From the cell containing the given text, extract its center point as (x, y) coordinate. 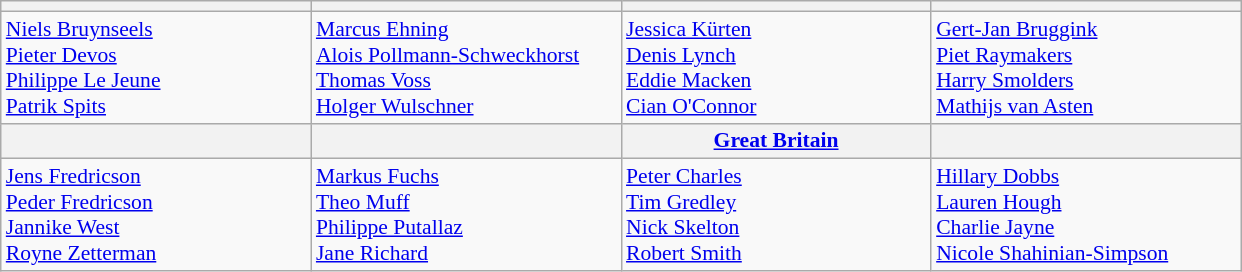
Hillary DobbsLauren HoughCharlie JayneNicole Shahinian-Simpson (1086, 215)
Peter CharlesTim GredleyNick SkeltonRobert Smith (776, 215)
Great Britain (776, 141)
Markus FuchsTheo MuffPhilippe PutallazJane Richard (466, 215)
Gert-Jan BrugginkPiet RaymakersHarry SmoldersMathijs van Asten (1086, 67)
Jessica KürtenDenis LynchEddie MackenCian O'Connor (776, 67)
Niels BruynseelsPieter DevosPhilippe Le JeunePatrik Spits (156, 67)
Jens FredricsonPeder FredricsonJannike WestRoyne Zetterman (156, 215)
Marcus EhningAlois Pollmann-SchweckhorstThomas VossHolger Wulschner (466, 67)
